Capture the cell that displays the provided text and extract its (x, y) central coordinate. 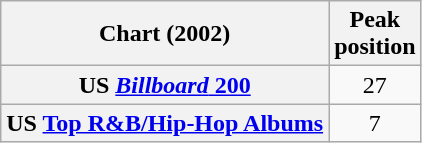
7 (375, 123)
US Top R&B/Hip-Hop Albums (165, 123)
Chart (2002) (165, 34)
US Billboard 200 (165, 85)
27 (375, 85)
Peakposition (375, 34)
